Locate the cell with the specified text and output its [X, Y] center coordinate. 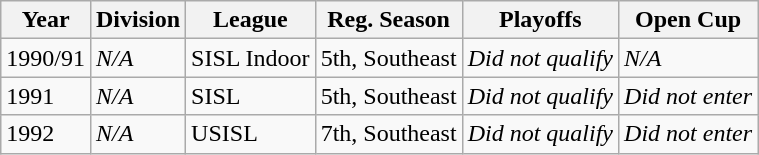
League [251, 20]
7th, Southeast [388, 134]
Reg. Season [388, 20]
SISL Indoor [251, 58]
SISL [251, 96]
1990/91 [46, 58]
1992 [46, 134]
Year [46, 20]
1991 [46, 96]
Open Cup [688, 20]
Playoffs [540, 20]
Division [138, 20]
USISL [251, 134]
